Search for the cell housing the specified text and yield its (X, Y) center coordinate. 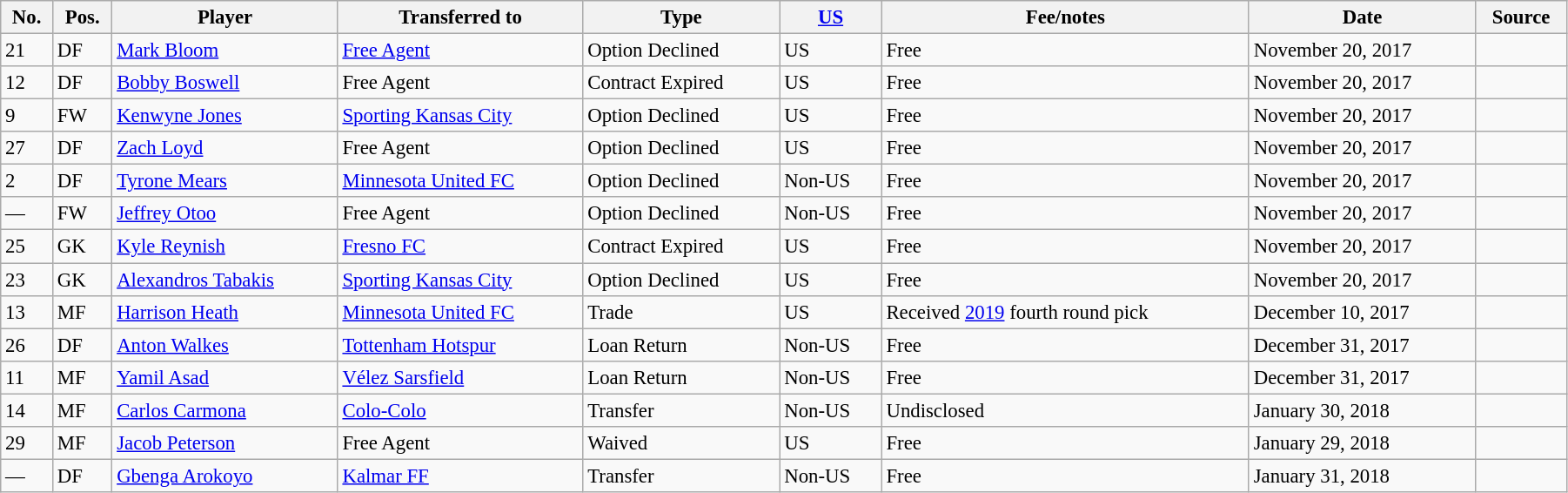
Colo-Colo (460, 410)
26 (27, 345)
Tottenham Hotspur (460, 345)
Kenwyne Jones (224, 116)
23 (27, 280)
Source (1521, 17)
Carlos Carmona (224, 410)
12 (27, 83)
14 (27, 410)
No. (27, 17)
January 29, 2018 (1362, 443)
Kalmar FF (460, 476)
Player (224, 17)
Type (681, 17)
Harrison Heath (224, 312)
Jacob Peterson (224, 443)
Mark Bloom (224, 51)
2 (27, 181)
21 (27, 51)
9 (27, 116)
13 (27, 312)
Vélez Sarsfield (460, 377)
Transferred to (460, 17)
December 10, 2017 (1362, 312)
January 30, 2018 (1362, 410)
Tyrone Mears (224, 181)
Undisclosed (1065, 410)
Alexandros Tabakis (224, 280)
January 31, 2018 (1362, 476)
Waived (681, 443)
Anton Walkes (224, 345)
Pos. (83, 17)
Gbenga Arokoyo (224, 476)
Received 2019 fourth round pick (1065, 312)
Zach Loyd (224, 148)
25 (27, 246)
11 (27, 377)
Jeffrey Otoo (224, 213)
Kyle Reynish (224, 246)
27 (27, 148)
Yamil Asad (224, 377)
29 (27, 443)
Fee/notes (1065, 17)
Bobby Boswell (224, 83)
Trade (681, 312)
Fresno FC (460, 246)
Date (1362, 17)
